Extract the (X, Y) coordinate from the center of the cell holding the provided text.  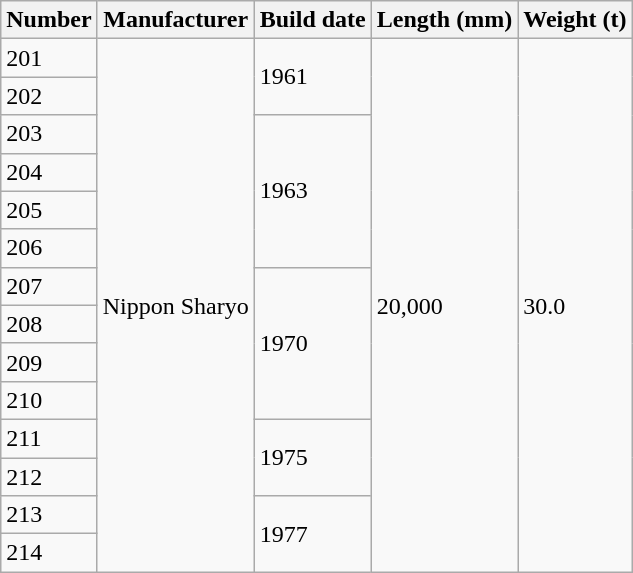
214 (49, 553)
1963 (312, 191)
202 (49, 96)
213 (49, 515)
212 (49, 477)
208 (49, 324)
1970 (312, 343)
211 (49, 438)
204 (49, 172)
209 (49, 362)
Number (49, 20)
1977 (312, 534)
1975 (312, 457)
Build date (312, 20)
205 (49, 210)
Weight (t) (575, 20)
206 (49, 248)
1961 (312, 77)
Length (mm) (444, 20)
Nippon Sharyo (176, 306)
201 (49, 58)
207 (49, 286)
20,000 (444, 306)
210 (49, 400)
Manufacturer (176, 20)
30.0 (575, 306)
203 (49, 134)
